Pinpoint the cell where the given text exists, returning its (x, y) midpoint coordinate. 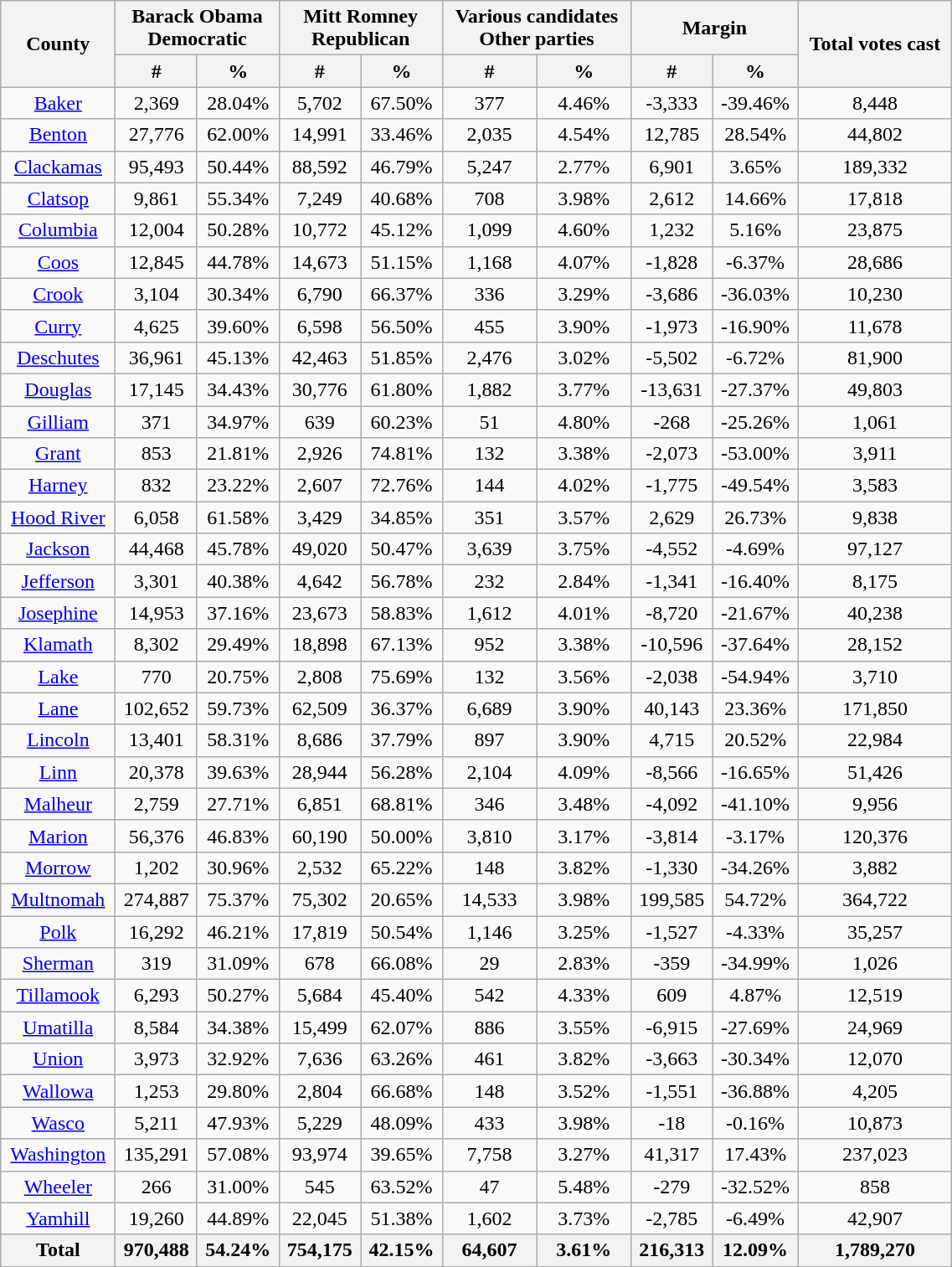
16,292 (157, 932)
17.43% (755, 1155)
40,143 (672, 708)
9,861 (157, 198)
-6.49% (755, 1218)
-1,341 (672, 581)
17,818 (875, 198)
-2,785 (672, 1218)
65.22% (402, 868)
44,468 (157, 549)
-3.17% (755, 836)
-27.37% (755, 389)
14,953 (157, 613)
-34.26% (755, 868)
23.36% (755, 708)
20.52% (755, 740)
44,802 (875, 135)
59.73% (238, 708)
-39.46% (755, 103)
542 (489, 996)
3.52% (584, 1091)
4.02% (584, 486)
40,238 (875, 613)
19,260 (157, 1218)
Total (59, 1250)
3.55% (584, 1028)
62,509 (320, 708)
-6,915 (672, 1028)
3.02% (584, 358)
51,426 (875, 772)
-1,330 (672, 868)
3.75% (584, 549)
Grant (59, 454)
63.52% (402, 1187)
2,369 (157, 103)
1,168 (489, 262)
Washington (59, 1155)
51 (489, 421)
34.85% (402, 518)
29.49% (238, 645)
Curry (59, 326)
3,810 (489, 836)
Coos (59, 262)
2,926 (320, 454)
40.68% (402, 198)
336 (489, 294)
50.44% (238, 167)
4,625 (157, 326)
22,045 (320, 1218)
27,776 (157, 135)
-36.88% (755, 1091)
12,785 (672, 135)
4,642 (320, 581)
Morrow (59, 868)
63.26% (402, 1059)
952 (489, 645)
4.09% (584, 772)
54.24% (238, 1250)
30.96% (238, 868)
237,023 (875, 1155)
770 (157, 677)
232 (489, 581)
50.47% (402, 549)
Polk (59, 932)
14,991 (320, 135)
50.00% (402, 836)
-5,502 (672, 358)
3.48% (584, 804)
199,585 (672, 899)
47 (489, 1187)
22,984 (875, 740)
1,232 (672, 230)
4.07% (584, 262)
27.71% (238, 804)
2,607 (320, 486)
29 (489, 964)
4,715 (672, 740)
56.78% (402, 581)
4.60% (584, 230)
28,152 (875, 645)
68.81% (402, 804)
28,944 (320, 772)
58.31% (238, 740)
8,175 (875, 581)
Linn (59, 772)
37.79% (402, 740)
6,689 (489, 708)
1,789,270 (875, 1250)
455 (489, 326)
Clatsop (59, 198)
Malheur (59, 804)
28.54% (755, 135)
708 (489, 198)
2,612 (672, 198)
6,058 (157, 518)
-6.37% (755, 262)
12,845 (157, 262)
67.50% (402, 103)
5,211 (157, 1123)
346 (489, 804)
4,205 (875, 1091)
1,882 (489, 389)
44.89% (238, 1218)
42.15% (402, 1250)
95,493 (157, 167)
67.13% (402, 645)
17,145 (157, 389)
55.34% (238, 198)
-8,720 (672, 613)
1,061 (875, 421)
26.73% (755, 518)
-4,552 (672, 549)
39.65% (402, 1155)
Wallowa (59, 1091)
3,583 (875, 486)
10,873 (875, 1123)
21.81% (238, 454)
4.01% (584, 613)
Yamhill (59, 1218)
266 (157, 1187)
Douglas (59, 389)
50.54% (402, 932)
3.29% (584, 294)
34.38% (238, 1028)
11,678 (875, 326)
3,301 (157, 581)
34.97% (238, 421)
51.85% (402, 358)
42,463 (320, 358)
72.76% (402, 486)
34.43% (238, 389)
-4.33% (755, 932)
3.27% (584, 1155)
45.40% (402, 996)
1,146 (489, 932)
3.56% (584, 677)
3,104 (157, 294)
2,759 (157, 804)
61.80% (402, 389)
49,803 (875, 389)
75.69% (402, 677)
30.34% (238, 294)
2.83% (584, 964)
4.46% (584, 103)
858 (875, 1187)
-53.00% (755, 454)
3,882 (875, 868)
274,887 (157, 899)
44.78% (238, 262)
-49.54% (755, 486)
Jackson (59, 549)
2,629 (672, 518)
609 (672, 996)
-268 (672, 421)
1,602 (489, 1218)
56.50% (402, 326)
832 (157, 486)
Barack ObamaDemocratic (198, 28)
54.72% (755, 899)
970,488 (157, 1250)
-13,631 (672, 389)
13,401 (157, 740)
47.93% (238, 1123)
12,004 (157, 230)
Klamath (59, 645)
3,639 (489, 549)
2,804 (320, 1091)
Gilliam (59, 421)
6,851 (320, 804)
60,190 (320, 836)
1,099 (489, 230)
15,499 (320, 1028)
102,652 (157, 708)
36,961 (157, 358)
6,790 (320, 294)
39.63% (238, 772)
66.68% (402, 1091)
17,819 (320, 932)
Deschutes (59, 358)
2.77% (584, 167)
49,020 (320, 549)
Margin (715, 28)
41,317 (672, 1155)
1,202 (157, 868)
Clackamas (59, 167)
9,956 (875, 804)
3.77% (584, 389)
6,598 (320, 326)
3,911 (875, 454)
20.75% (238, 677)
Lane (59, 708)
-30.34% (755, 1059)
3.17% (584, 836)
4.54% (584, 135)
Harney (59, 486)
14,533 (489, 899)
56,376 (157, 836)
897 (489, 740)
216,313 (672, 1250)
1,253 (157, 1091)
14.66% (755, 198)
75.37% (238, 899)
5,247 (489, 167)
4.87% (755, 996)
Jefferson (59, 581)
12.09% (755, 1250)
20.65% (402, 899)
8,302 (157, 645)
8,448 (875, 103)
36.37% (402, 708)
7,249 (320, 198)
853 (157, 454)
31.09% (238, 964)
2,532 (320, 868)
Various candidatesOther parties (536, 28)
23,673 (320, 613)
-25.26% (755, 421)
-6.72% (755, 358)
319 (157, 964)
51.15% (402, 262)
-359 (672, 964)
545 (320, 1187)
18,898 (320, 645)
-36.03% (755, 294)
93,974 (320, 1155)
-3,686 (672, 294)
433 (489, 1123)
-279 (672, 1187)
-27.69% (755, 1028)
66.08% (402, 964)
46.83% (238, 836)
20,378 (157, 772)
88,592 (320, 167)
61.58% (238, 518)
64,607 (489, 1250)
62.07% (402, 1028)
-1,973 (672, 326)
-54.94% (755, 677)
Benton (59, 135)
4.33% (584, 996)
144 (489, 486)
-16.65% (755, 772)
1,026 (875, 964)
57.08% (238, 1155)
10,230 (875, 294)
Columbia (59, 230)
Baker (59, 103)
48.09% (402, 1123)
-16.40% (755, 581)
Umatilla (59, 1028)
639 (320, 421)
-18 (672, 1123)
-4.69% (755, 549)
Total votes cast (875, 44)
28.04% (238, 103)
-1,775 (672, 486)
29.80% (238, 1091)
45.78% (238, 549)
3,973 (157, 1059)
14,673 (320, 262)
-16.90% (755, 326)
-2,073 (672, 454)
3,710 (875, 677)
6,901 (672, 167)
5.48% (584, 1187)
-1,551 (672, 1091)
66.37% (402, 294)
5,229 (320, 1123)
1,612 (489, 613)
678 (320, 964)
2,476 (489, 358)
7,758 (489, 1155)
171,850 (875, 708)
189,332 (875, 167)
Multnomah (59, 899)
6,293 (157, 996)
40.38% (238, 581)
50.27% (238, 996)
351 (489, 518)
3.61% (584, 1250)
9,838 (875, 518)
364,722 (875, 899)
51.38% (402, 1218)
3.25% (584, 932)
2.84% (584, 581)
2,808 (320, 677)
County (59, 44)
Union (59, 1059)
5,684 (320, 996)
10,772 (320, 230)
3.57% (584, 518)
8,686 (320, 740)
-0.16% (755, 1123)
Wheeler (59, 1187)
81,900 (875, 358)
35,257 (875, 932)
5,702 (320, 103)
45.12% (402, 230)
45.13% (238, 358)
12,070 (875, 1059)
2,035 (489, 135)
5.16% (755, 230)
60.23% (402, 421)
30,776 (320, 389)
Josephine (59, 613)
74.81% (402, 454)
461 (489, 1059)
Lincoln (59, 740)
12,519 (875, 996)
Marion (59, 836)
-1,828 (672, 262)
4.80% (584, 421)
-10,596 (672, 645)
3.65% (755, 167)
-21.67% (755, 613)
-1,527 (672, 932)
56.28% (402, 772)
37.16% (238, 613)
-34.99% (755, 964)
31.00% (238, 1187)
886 (489, 1028)
28,686 (875, 262)
-3,663 (672, 1059)
-8,566 (672, 772)
120,376 (875, 836)
23,875 (875, 230)
Sherman (59, 964)
7,636 (320, 1059)
Lake (59, 677)
377 (489, 103)
97,127 (875, 549)
75,302 (320, 899)
-2,038 (672, 677)
-32.52% (755, 1187)
Hood River (59, 518)
46.79% (402, 167)
50.28% (238, 230)
8,584 (157, 1028)
Tillamook (59, 996)
754,175 (320, 1250)
42,907 (875, 1218)
24,969 (875, 1028)
39.60% (238, 326)
-3,814 (672, 836)
Crook (59, 294)
Wasco (59, 1123)
62.00% (238, 135)
33.46% (402, 135)
46.21% (238, 932)
-4,092 (672, 804)
Mitt RomneyRepublican (360, 28)
135,291 (157, 1155)
3,429 (320, 518)
58.83% (402, 613)
-41.10% (755, 804)
32.92% (238, 1059)
3.73% (584, 1218)
-37.64% (755, 645)
-3,333 (672, 103)
23.22% (238, 486)
371 (157, 421)
2,104 (489, 772)
